Search for the cell housing the specified text and yield its [x, y] center coordinate. 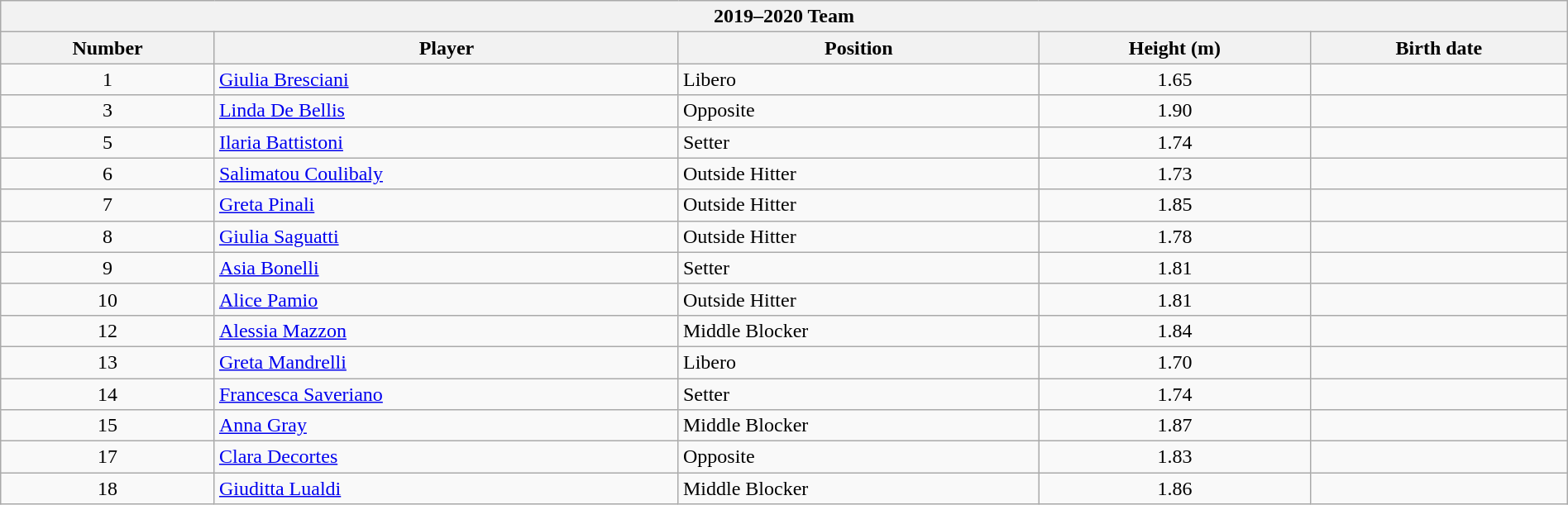
13 [108, 362]
Giulia Bresciani [447, 79]
1.65 [1174, 79]
1.73 [1174, 174]
1 [108, 79]
Ilaria Battistoni [447, 142]
15 [108, 426]
Height (m) [1174, 48]
Salimatou Coulibaly [447, 174]
1.85 [1174, 205]
Position [858, 48]
Greta Pinali [447, 205]
Clara Decortes [447, 457]
Giuditta Lualdi [447, 488]
9 [108, 268]
8 [108, 236]
Greta Mandrelli [447, 362]
12 [108, 331]
14 [108, 394]
Anna Gray [447, 426]
Player [447, 48]
Birth date [1439, 48]
1.86 [1174, 488]
1.78 [1174, 236]
1.90 [1174, 111]
Alessia Mazzon [447, 331]
1.84 [1174, 331]
Linda De Bellis [447, 111]
Francesca Saveriano [447, 394]
7 [108, 205]
3 [108, 111]
Alice Pamio [447, 299]
6 [108, 174]
Giulia Saguatti [447, 236]
Asia Bonelli [447, 268]
Number [108, 48]
1.87 [1174, 426]
10 [108, 299]
17 [108, 457]
5 [108, 142]
1.70 [1174, 362]
1.83 [1174, 457]
2019–2020 Team [784, 17]
18 [108, 488]
